Determine the (X, Y) coordinate at the center of the cell enclosing the given text.  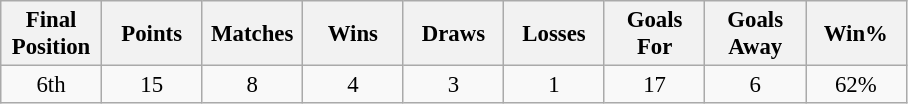
4 (354, 85)
3 (454, 85)
17 (654, 85)
Draws (454, 34)
Final Position (52, 34)
Matches (252, 34)
6th (52, 85)
6 (756, 85)
Goals For (654, 34)
Losses (554, 34)
Points (152, 34)
Win% (856, 34)
Wins (354, 34)
Goals Away (756, 34)
15 (152, 85)
62% (856, 85)
8 (252, 85)
1 (554, 85)
